Provide the [X, Y] coordinate of the cell's center where the given text is located.  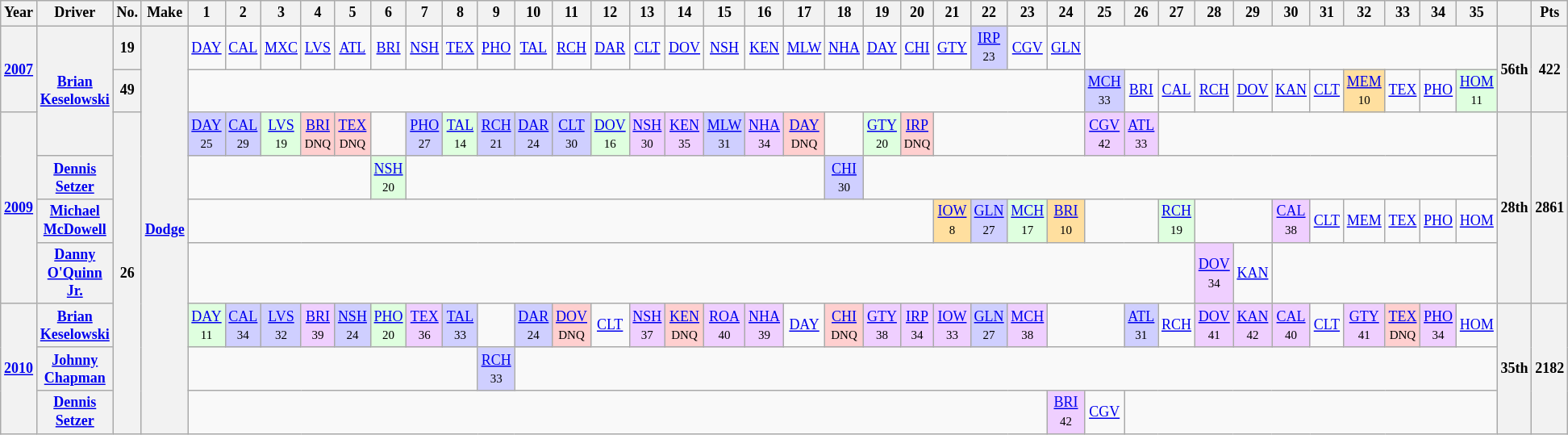
No. [127, 13]
2010 [19, 368]
KAN42 [1253, 325]
13 [647, 13]
CGV42 [1104, 134]
IOW8 [953, 221]
49 [127, 91]
7 [424, 13]
TAL14 [461, 134]
31 [1326, 13]
KEN [765, 48]
CAL29 [244, 134]
DAYDNQ [803, 134]
6 [389, 13]
RCH19 [1177, 221]
56th [1515, 69]
2861 [1550, 208]
MEM [1364, 221]
TAL33 [461, 325]
CLT30 [572, 134]
PHO20 [389, 325]
22 [989, 13]
BRI42 [1066, 412]
KEN35 [685, 134]
34 [1439, 13]
2182 [1550, 368]
NSH24 [353, 325]
MXC [281, 48]
Year [19, 13]
NSH20 [389, 178]
TEX36 [424, 325]
CAL38 [1291, 221]
ATL31 [1141, 325]
MLW31 [724, 134]
CAL40 [1291, 325]
DAY25 [206, 134]
DOV16 [610, 134]
NHA39 [765, 325]
RCH21 [496, 134]
Pts [1550, 13]
BRIDNQ [318, 134]
NSH30 [647, 134]
2009 [19, 208]
17 [803, 13]
NSH37 [647, 325]
11 [572, 13]
35 [1476, 13]
2 [244, 13]
CHI30 [844, 178]
Make [165, 13]
Driver [74, 13]
32 [1364, 13]
CHIDNQ [844, 325]
30 [1291, 13]
28 [1214, 13]
RCH33 [496, 369]
GLN [1066, 48]
25 [1104, 13]
GTY [953, 48]
PHO34 [1439, 325]
ROA40 [724, 325]
24 [1066, 13]
Danny O'Quinn Jr. [74, 273]
CHI [916, 48]
LVS32 [281, 325]
Michael McDowell [74, 221]
422 [1550, 69]
GTY20 [882, 134]
ATL33 [1141, 134]
DAY11 [206, 325]
IRP23 [989, 48]
23 [1028, 13]
2007 [19, 69]
MCH38 [1028, 325]
PHO27 [424, 134]
33 [1403, 13]
GTY38 [882, 325]
MLW [803, 48]
MCH17 [1028, 221]
Dodge [165, 230]
9 [496, 13]
10 [534, 13]
BRI39 [318, 325]
14 [685, 13]
20 [916, 13]
NHA34 [765, 134]
DOVDNQ [572, 325]
TAL [534, 48]
MEM10 [1364, 91]
GTY41 [1364, 325]
IRPDNQ [916, 134]
LVS [318, 48]
4 [318, 13]
1 [206, 13]
KENDNQ [685, 325]
28th [1515, 208]
21 [953, 13]
18 [844, 13]
15 [724, 13]
16 [765, 13]
35th [1515, 368]
29 [1253, 13]
MCH33 [1104, 91]
Johnny Chapman [74, 369]
DAR [610, 48]
12 [610, 13]
DOV34 [1214, 273]
BRI10 [1066, 221]
DOV41 [1214, 325]
3 [281, 13]
27 [1177, 13]
5 [353, 13]
HOM11 [1476, 91]
IOW33 [953, 325]
NHA [844, 48]
IRP34 [916, 325]
ATL [353, 48]
LVS19 [281, 134]
CAL34 [244, 325]
8 [461, 13]
